Find where the given text appears and provide that cell's center as [x, y] coordinate. 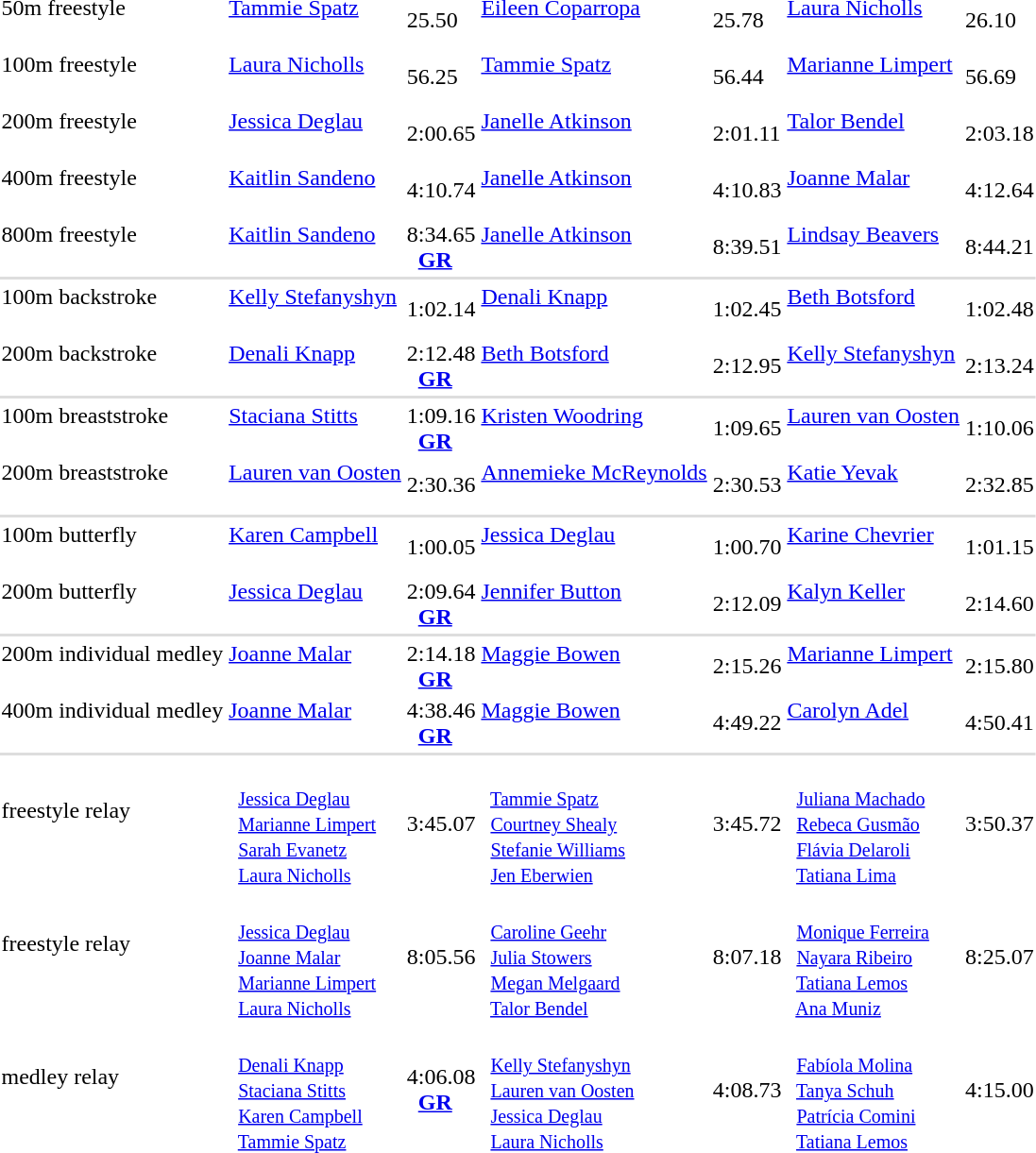
1:09.65 [747, 429]
Tammie Spatz Courtney Shealy Stefanie Williams Jen Eberwien [594, 823]
8:07.18 [747, 957]
2:12.48 GR [441, 366]
200m butterfly [112, 604]
Lindsay Beavers [874, 247]
2:14.60 [999, 604]
1:01.15 [999, 548]
2:13.24 [999, 366]
Kristen Woodring [594, 429]
2:30.36 [441, 485]
8:34.65 GR [441, 247]
1:02.45 [747, 310]
8:05.56 [441, 957]
Karen Campbell [315, 548]
Annemieke McReynolds [594, 485]
4:10.83 [747, 191]
Karine Chevrier [874, 548]
Jennifer Button [594, 604]
Monique Ferreira Nayara Ribeiro Tatiana Lemos Ana Muniz [874, 957]
Caroline Geehr Julia Stowers Megan Melgaard Talor Bendel [594, 957]
3:45.72 [747, 823]
Tammie Spatz [594, 77]
2:01.11 [747, 134]
Jessica Deglau Marianne Limpert Sarah Evanetz Laura Nicholls [315, 823]
Kalyn Keller [874, 604]
400m freestyle [112, 191]
56.25 [441, 77]
Staciana Stitts [315, 429]
2:09.64 GR [441, 604]
1:00.05 [441, 548]
400m individual medley [112, 723]
2:03.18 [999, 134]
Carolyn Adel [874, 723]
56.44 [747, 77]
2:12.09 [747, 604]
Juliana Machado Rebeca Gusmão Flávia Delaroli Tatiana Lima [874, 823]
200m individual medley [112, 667]
4:49.22 [747, 723]
1:09.16 GR [441, 429]
1:00.70 [747, 548]
2:15.80 [999, 667]
3:45.07 [441, 823]
Jessica Deglau Joanne Malar Marianne Limpert Laura Nicholls [315, 957]
200m backstroke [112, 366]
Laura Nicholls [315, 77]
4:38.46 GR [441, 723]
2:12.95 [747, 366]
100m breaststroke [112, 429]
2:00.65 [441, 134]
2:30.53 [747, 485]
4:10.74 [441, 191]
1:02.14 [441, 310]
100m backstroke [112, 310]
2:32.85 [999, 485]
Katie Yevak [874, 485]
800m freestyle [112, 247]
2:14.18 GR [441, 667]
8:44.21 [999, 247]
8:39.51 [747, 247]
56.69 [999, 77]
8:25.07 [999, 957]
200m breaststroke [112, 485]
1:02.48 [999, 310]
3:50.37 [999, 823]
2:15.26 [747, 667]
100m butterfly [112, 548]
100m freestyle [112, 77]
4:12.64 [999, 191]
Talor Bendel [874, 134]
1:10.06 [999, 429]
200m freestyle [112, 134]
4:50.41 [999, 723]
